Scan for the cell matching the given text and deliver its [X, Y] coordinate at center. 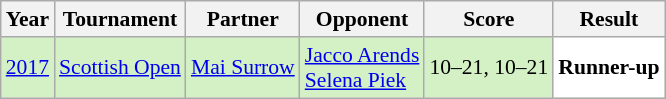
Scottish Open [120, 68]
Jacco Arends Selena Piek [362, 68]
Opponent [362, 19]
Tournament [120, 19]
Runner-up [608, 68]
Result [608, 19]
10–21, 10–21 [488, 68]
Partner [243, 19]
Score [488, 19]
2017 [28, 68]
Mai Surrow [243, 68]
Year [28, 19]
